Identify which cell holds the provided text, then report its (x, y) central coordinate. 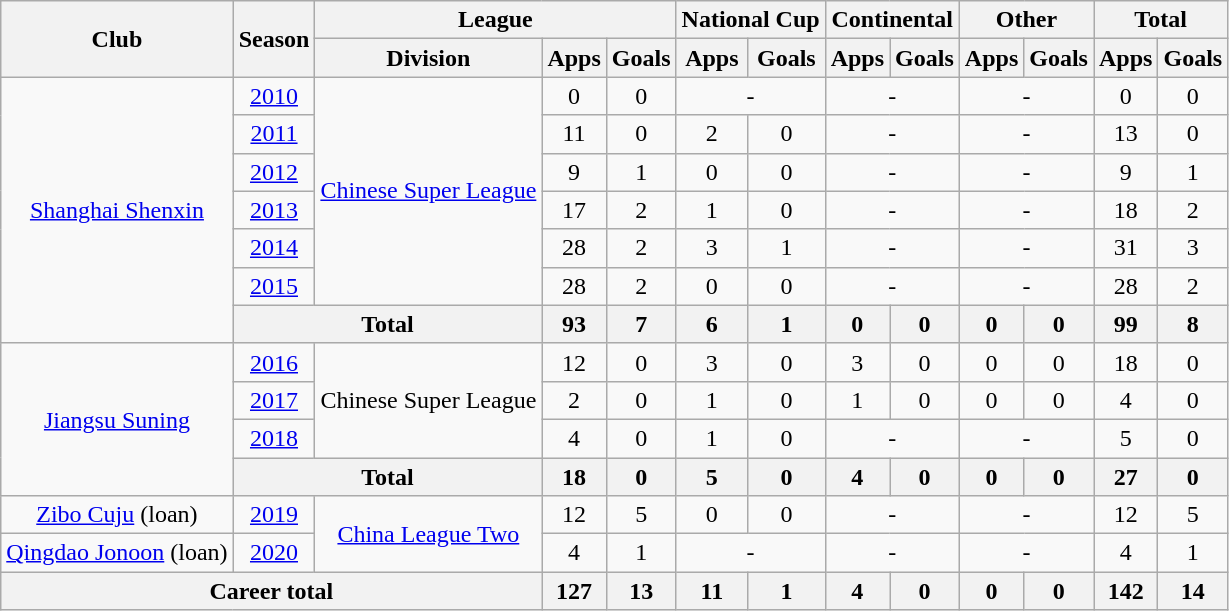
Other (1026, 20)
31 (1126, 248)
2016 (274, 362)
127 (574, 591)
2018 (274, 438)
99 (1126, 324)
China League Two (428, 534)
2020 (274, 553)
2017 (274, 400)
Continental (892, 20)
7 (641, 324)
142 (1126, 591)
2019 (274, 515)
Shanghai Shenxin (117, 210)
Zibo Cuju (loan) (117, 515)
Season (274, 39)
6 (712, 324)
Qingdao Jonoon (loan) (117, 553)
2011 (274, 134)
2010 (274, 96)
8 (1193, 324)
2015 (274, 286)
Division (428, 58)
2014 (274, 248)
27 (1126, 477)
Career total (272, 591)
17 (574, 210)
Jiangsu Suning (117, 419)
Club (117, 39)
14 (1193, 591)
2012 (274, 172)
93 (574, 324)
2013 (274, 210)
National Cup (750, 20)
League (496, 20)
